Find where the given text appears and provide that cell's center as (x, y) coordinate. 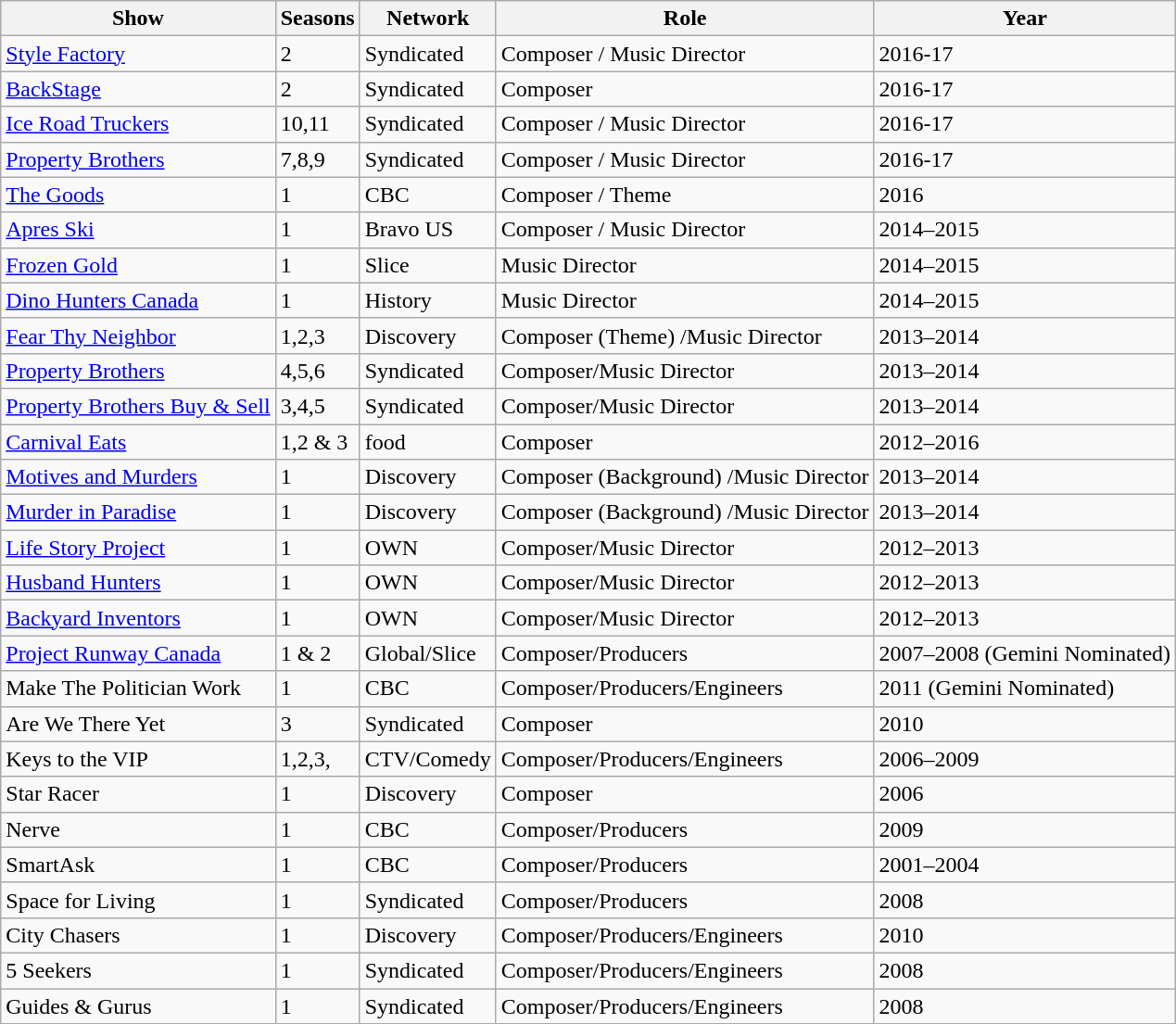
Motives and Murders (138, 477)
2006 (1025, 794)
7,8,9 (317, 159)
Ice Road Truckers (138, 124)
2011 (Gemini Nominated) (1025, 689)
3,4,5 (317, 406)
Year (1025, 19)
Husband Hunters (138, 583)
Network (428, 19)
Role (685, 19)
2009 (1025, 829)
2007–2008 (Gemini Nominated) (1025, 653)
Are We There Yet (138, 724)
Fear Thy Neighbor (138, 335)
BackStage (138, 89)
CTV/Comedy (428, 759)
Style Factory (138, 54)
The Goods (138, 195)
Seasons (317, 19)
Composer (Theme) /Music Director (685, 335)
Project Runway Canada (138, 653)
1,2,3, (317, 759)
Life Story Project (138, 548)
Property Brothers Buy & Sell (138, 406)
Global/Slice (428, 653)
2016 (1025, 195)
Nerve (138, 829)
History (428, 300)
1,2,3 (317, 335)
1,2 & 3 (317, 442)
Composer / Theme (685, 195)
SmartAsk (138, 865)
2012–2016 (1025, 442)
Space for Living (138, 900)
Slice (428, 265)
4,5,6 (317, 371)
Make The Politician Work (138, 689)
5 Seekers (138, 970)
Frozen Gold (138, 265)
Star Racer (138, 794)
Bravo US (428, 230)
Backyard Inventors (138, 618)
3 (317, 724)
Show (138, 19)
City Chasers (138, 935)
2006–2009 (1025, 759)
Guides & Gurus (138, 1005)
10,11 (317, 124)
1 & 2 (317, 653)
Carnival Eats (138, 442)
Dino Hunters Canada (138, 300)
food (428, 442)
Murder in Paradise (138, 512)
Keys to the VIP (138, 759)
Apres Ski (138, 230)
2001–2004 (1025, 865)
